Extract the [X, Y] coordinate from the center of the cell holding the provided text.  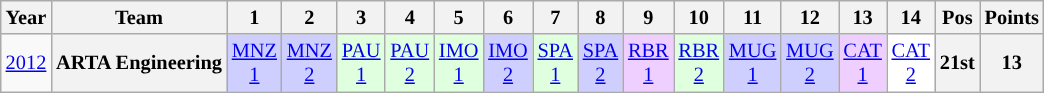
MNZ1 [254, 63]
6 [508, 17]
SPA1 [556, 63]
11 [752, 17]
MNZ2 [310, 63]
2012 [26, 63]
PAU1 [362, 63]
PAU2 [410, 63]
4 [410, 17]
3 [362, 17]
CAT1 [862, 63]
IMO2 [508, 63]
1 [254, 17]
21st [958, 63]
Year [26, 17]
IMO1 [458, 63]
Pos [958, 17]
10 [699, 17]
RBR2 [699, 63]
Team [139, 17]
SPA2 [600, 63]
14 [911, 17]
CAT2 [911, 63]
ARTA Engineering [139, 63]
5 [458, 17]
RBR1 [648, 63]
MUG1 [752, 63]
12 [810, 17]
9 [648, 17]
2 [310, 17]
MUG2 [810, 63]
7 [556, 17]
8 [600, 17]
Points [1012, 17]
